Find where the given text appears and provide that cell's center as [x, y] coordinate. 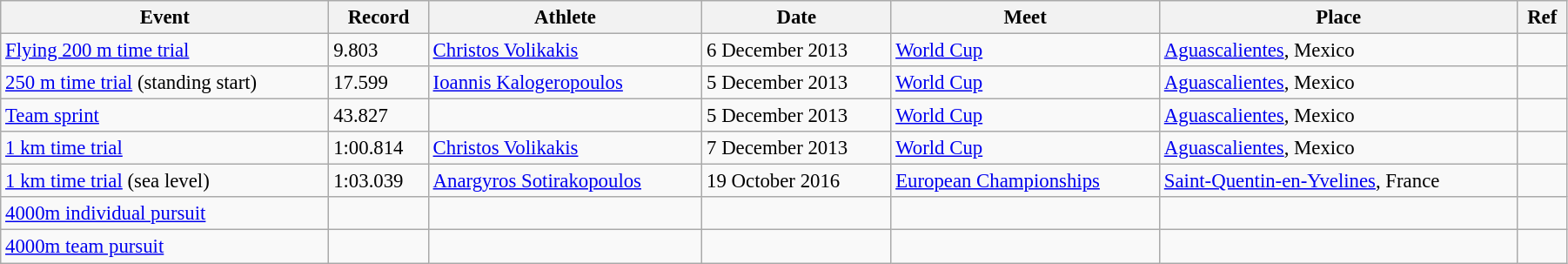
43.827 [379, 116]
European Championships [1025, 181]
4000m team pursuit [165, 247]
Saint-Quentin-en-Yvelines, France [1338, 181]
Meet [1025, 17]
1 km time trial [165, 148]
1:03.039 [379, 181]
7 December 2013 [797, 148]
Ref [1542, 17]
Anargyros Sotirakopoulos [566, 181]
19 October 2016 [797, 181]
Event [165, 17]
Ioannis Kalogeropoulos [566, 83]
Flying 200 m time trial [165, 51]
Team sprint [165, 116]
6 December 2013 [797, 51]
1:00.814 [379, 148]
Place [1338, 17]
Record [379, 17]
4000m individual pursuit [165, 213]
9.803 [379, 51]
17.599 [379, 83]
1 km time trial (sea level) [165, 181]
Athlete [566, 17]
Date [797, 17]
250 m time trial (standing start) [165, 83]
